Locate the cell with the specified text and output its [X, Y] center coordinate. 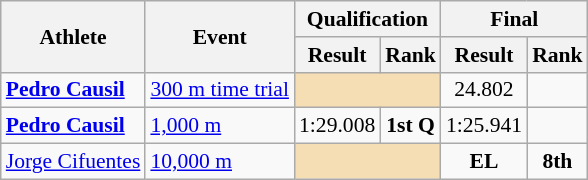
Final [514, 19]
1:29.008 [337, 126]
10,000 m [220, 162]
1,000 m [220, 126]
Jorge Cifuentes [74, 162]
Event [220, 36]
Qualification [368, 19]
1:25.941 [484, 126]
8th [558, 162]
EL [484, 162]
1st Q [410, 126]
24.802 [484, 90]
Athlete [74, 36]
300 m time trial [220, 90]
